Determine the (X, Y) coordinate at the center of the cell enclosing the given text.  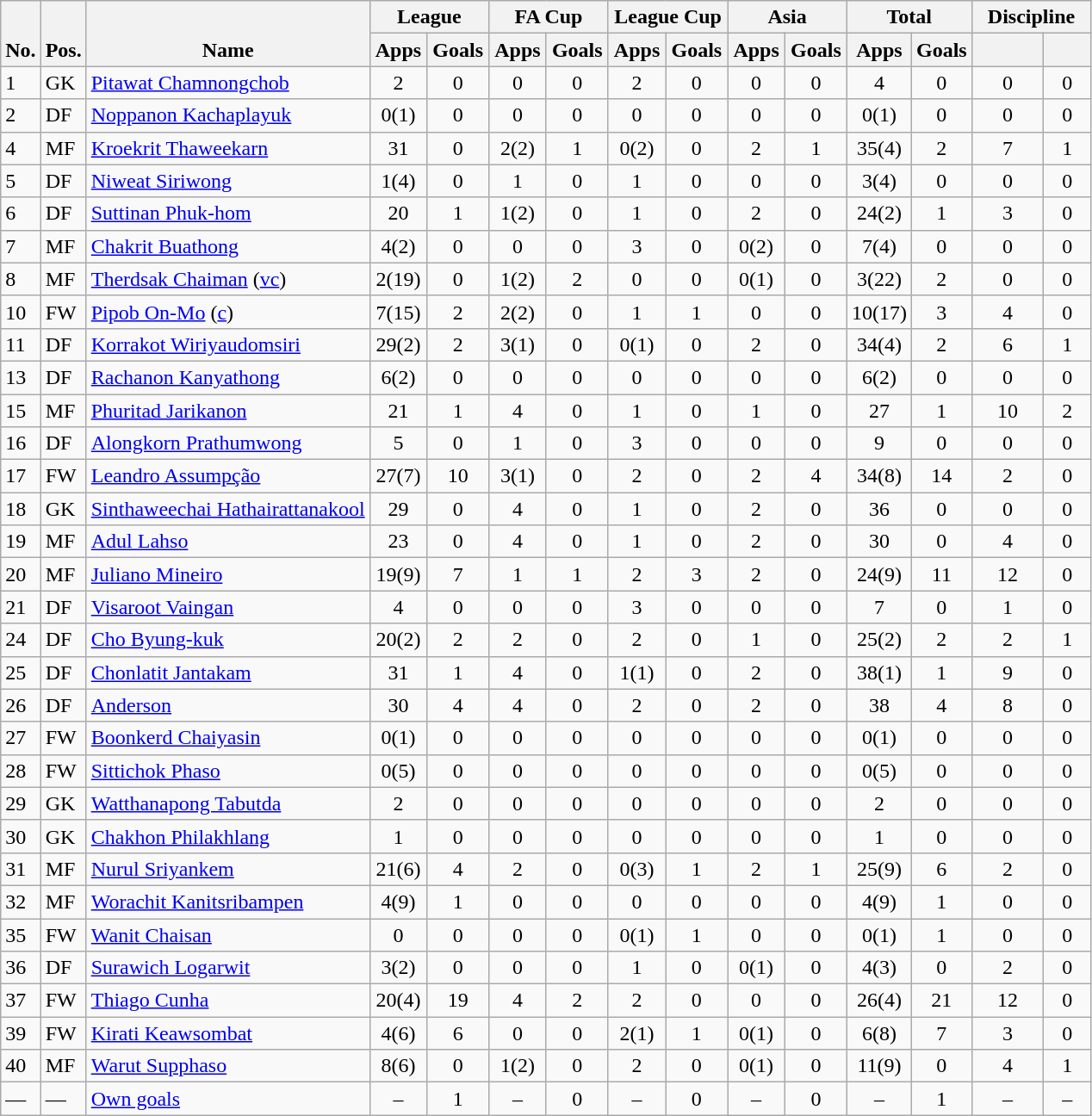
Chakhon Philakhlang (227, 836)
Visaroot Vaingan (227, 607)
Pos. (64, 34)
34(4) (878, 344)
Therdsak Chaiman (vc) (227, 279)
FA Cup (549, 17)
17 (21, 476)
No. (21, 34)
Chonlatit Jantakam (227, 673)
Surawich Logarwit (227, 968)
Boonkerd Chaiyasin (227, 738)
28 (21, 771)
19(9) (398, 574)
3(22) (878, 279)
13 (21, 377)
27(7) (398, 476)
Juliano Mineiro (227, 574)
Adul Lahso (227, 542)
Own goals (227, 1099)
Warut Supphaso (227, 1066)
Noppanon Kachaplayuk (227, 115)
25 (21, 673)
Alongkorn Prathumwong (227, 443)
7(15) (398, 312)
7(4) (878, 246)
29(2) (398, 344)
38 (878, 705)
25(2) (878, 640)
Niweat Siriwong (227, 181)
26(4) (878, 1001)
Total (909, 17)
Pitawat Chamnongchob (227, 83)
24 (21, 640)
Asia (787, 17)
20(4) (398, 1001)
Leandro Assumpção (227, 476)
14 (941, 476)
2(1) (637, 1033)
Worachit Kanitsribampen (227, 902)
6(8) (878, 1033)
38(1) (878, 673)
32 (21, 902)
4(2) (398, 246)
Cho Byung-kuk (227, 640)
18 (21, 509)
League (429, 17)
35 (21, 934)
39 (21, 1033)
Sittichok Phaso (227, 771)
Thiago Cunha (227, 1001)
25(9) (878, 869)
3(2) (398, 968)
10(17) (878, 312)
26 (21, 705)
35(4) (878, 148)
0(3) (637, 869)
23 (398, 542)
Korrakot Wiriyaudomsiri (227, 344)
24(2) (878, 214)
Sinthaweechai Hathairattanakool (227, 509)
1(4) (398, 181)
Name (227, 34)
Suttinan Phuk-hom (227, 214)
8(6) (398, 1066)
4(6) (398, 1033)
Chakrit Buathong (227, 246)
Phuritad Jarikanon (227, 411)
34(8) (878, 476)
Pipob On-Mo (c) (227, 312)
Kroekrit Thaweekarn (227, 148)
Wanit Chaisan (227, 934)
League Cup (668, 17)
16 (21, 443)
Kirati Keawsombat (227, 1033)
Nurul Sriyankem (227, 869)
3(4) (878, 181)
21(6) (398, 869)
37 (21, 1001)
1(1) (637, 673)
Discipline (1032, 17)
2(19) (398, 279)
20(2) (398, 640)
24(9) (878, 574)
Watthanapong Tabutda (227, 803)
Rachanon Kanyathong (227, 377)
4(3) (878, 968)
15 (21, 411)
Anderson (227, 705)
11(9) (878, 1066)
40 (21, 1066)
